Return the [x, y] coordinate for the center point of the cell that contains the specified text.  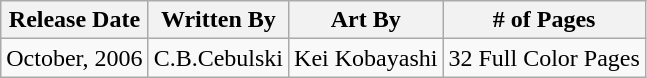
32 Full Color Pages [544, 58]
Art By [366, 20]
October, 2006 [74, 58]
C.B.Cebulski [218, 58]
Kei Kobayashi [366, 58]
Release Date [74, 20]
Written By [218, 20]
# of Pages [544, 20]
